Locate the cell with the specified text and output its (x, y) center coordinate. 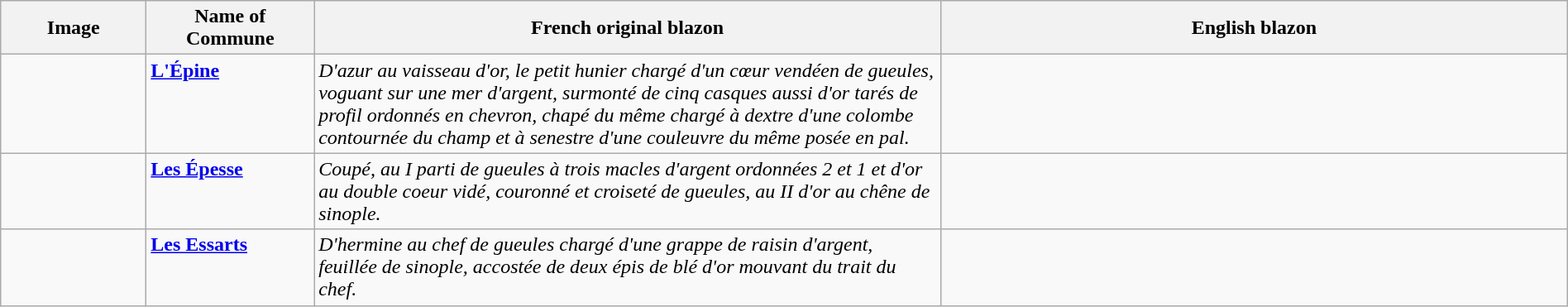
L'Épine (230, 104)
Les Essarts (230, 267)
Les Épesse (230, 191)
Name of Commune (230, 28)
English blazon (1254, 28)
French original blazon (628, 28)
Image (74, 28)
D'hermine au chef de gueules chargé d'une grappe de raisin d'argent, feuillée de sinople, accostée de deux épis de blé d'or mouvant du trait du chef. (628, 267)
